Pinpoint the cell where the given text exists, returning its (X, Y) midpoint coordinate. 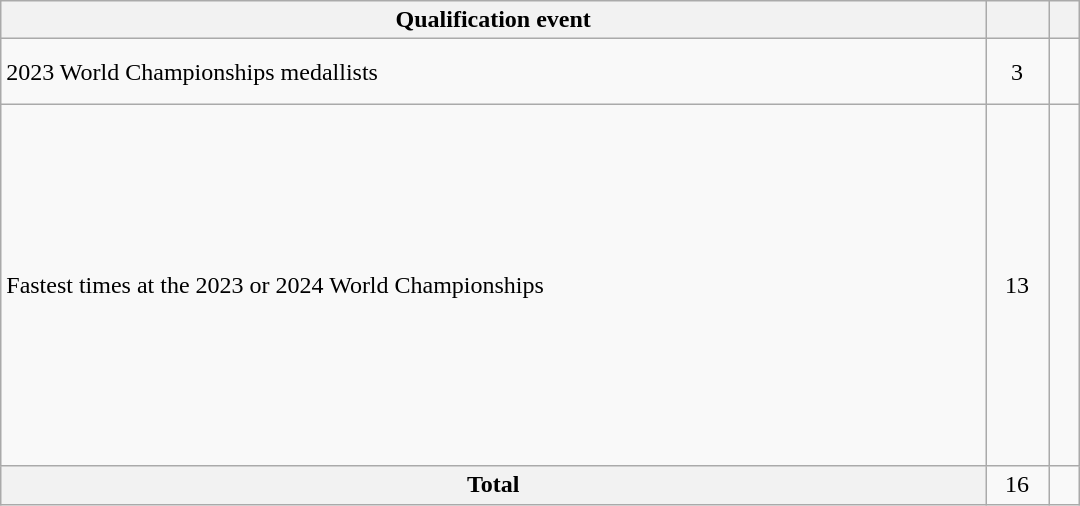
13 (1018, 285)
Total (494, 485)
Qualification event (494, 20)
3 (1018, 72)
Fastest times at the 2023 or 2024 World Championships (494, 285)
2023 World Championships medallists (494, 72)
16 (1018, 485)
